From the cell containing the given text, extract its center point as (x, y) coordinate. 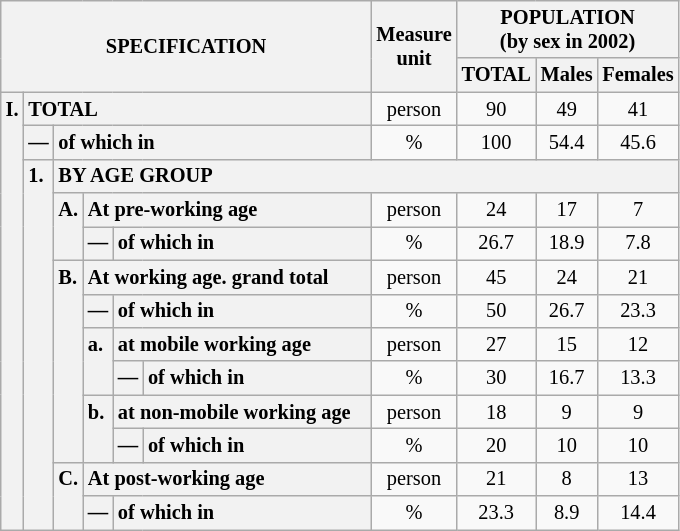
54.4 (567, 142)
15 (567, 344)
14.4 (638, 513)
At pre-working age (227, 210)
a. (98, 360)
POPULATION (by sex in 2002) (568, 29)
20 (496, 445)
Females (638, 75)
at mobile working age (242, 344)
45 (496, 277)
17 (567, 210)
1. (38, 344)
SPECIFICATION (186, 46)
30 (496, 378)
12 (638, 344)
18.9 (567, 243)
90 (496, 109)
at non-mobile working age (242, 412)
8 (567, 479)
27 (496, 344)
7 (638, 210)
BY AGE GROUP (366, 176)
7.8 (638, 243)
A. (68, 226)
13.3 (638, 378)
At working age. grand total (227, 277)
b. (98, 428)
41 (638, 109)
18 (496, 412)
8.9 (567, 513)
100 (496, 142)
49 (567, 109)
Measure unit (414, 46)
50 (496, 311)
At post-working age (227, 479)
B. (68, 361)
I. (12, 311)
13 (638, 479)
Males (567, 75)
C. (68, 496)
45.6 (638, 142)
16.7 (567, 378)
